Scan for the cell matching the given text and deliver its [x, y] coordinate at center. 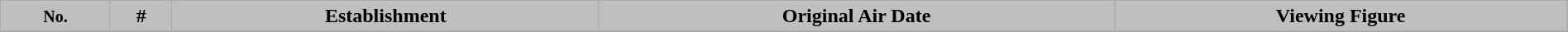
# [141, 16]
Original Air Date [857, 16]
Viewing Figure [1341, 16]
No. [55, 16]
Establishment [385, 16]
